For the text-containing cell, return its midpoint in (x, y) coordinate format. 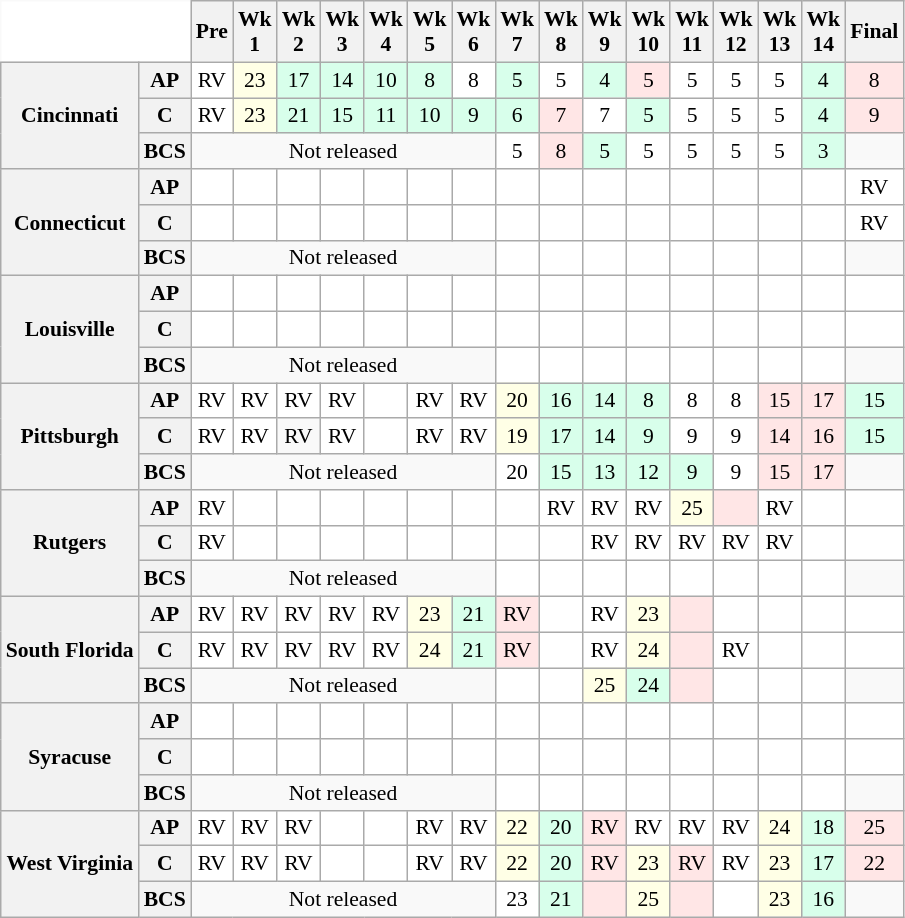
Wk12 (736, 32)
Connecticut (70, 222)
Wk5 (430, 32)
Wk11 (692, 32)
Wk6 (474, 32)
South Florida (70, 650)
6 (517, 116)
Cincinnati (70, 116)
12 (648, 472)
Wk8 (561, 32)
Pittsburgh (70, 436)
Syracuse (70, 758)
11 (386, 116)
Wk14 (823, 32)
19 (517, 437)
3 (823, 152)
18 (823, 828)
Pre (212, 32)
West Virginia (70, 864)
Wk10 (648, 32)
Wk9 (605, 32)
Louisville (70, 330)
Final (874, 32)
Wk2 (299, 32)
Wk13 (780, 32)
Wk4 (386, 32)
Wk7 (517, 32)
13 (605, 472)
Wk1 (255, 32)
Rutgers (70, 544)
Wk3 (342, 32)
